Identify which cell holds the provided text, then report its [X, Y] central coordinate. 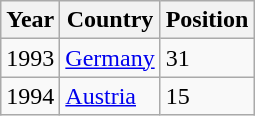
15 [207, 96]
31 [207, 58]
Germany [110, 58]
1994 [30, 96]
1993 [30, 58]
Position [207, 20]
Austria [110, 96]
Year [30, 20]
Country [110, 20]
